For the text-containing cell, return its midpoint in [x, y] coordinate format. 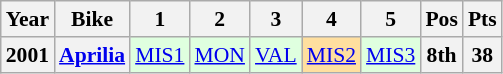
MON [220, 55]
8th [442, 55]
MIS3 [390, 55]
2001 [28, 55]
Pts [482, 19]
2 [220, 19]
4 [332, 19]
Year [28, 19]
MIS2 [332, 55]
MIS1 [160, 55]
1 [160, 19]
Aprilia [92, 55]
5 [390, 19]
38 [482, 55]
VAL [276, 55]
Pos [442, 19]
Bike [92, 19]
3 [276, 19]
